Return [x, y] of the center of cell containing provided text 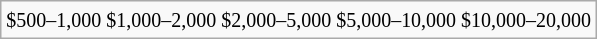
$500–1,000 $1,000–2,000 $2,000–5,000 $5,000–10,000 $10,000–20,000 [299, 20]
